Determine the [X, Y] coordinate at the center of the cell enclosing the given text.  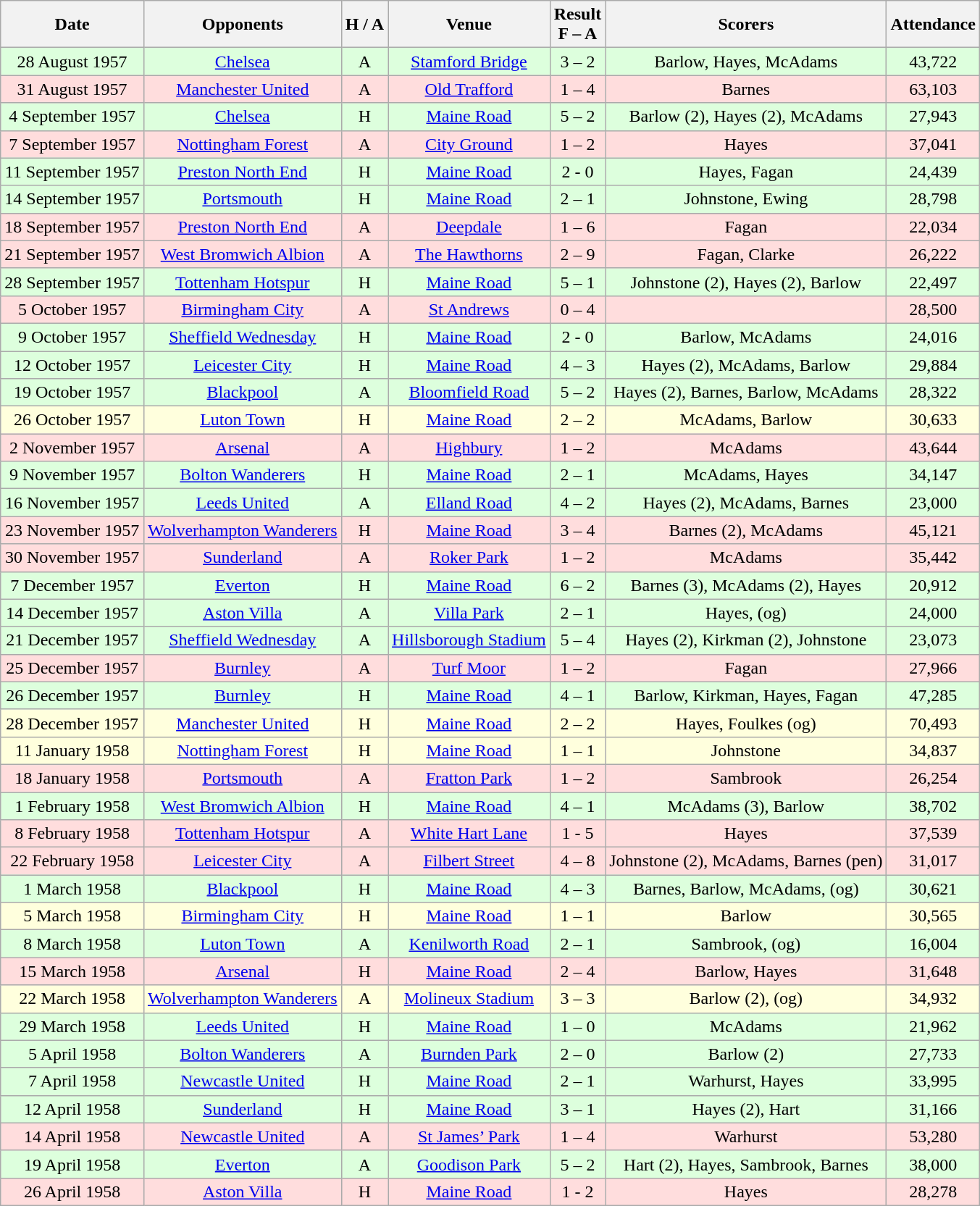
33,995 [933, 1081]
Johnstone [746, 750]
H / A [364, 25]
Barlow, Hayes [746, 971]
Filbert Street [469, 861]
45,121 [933, 530]
McAdams, Hayes [746, 475]
4 – 2 [577, 503]
16 November 1957 [72, 503]
Hart (2), Hayes, Sambrook, Barnes [746, 1164]
22,034 [933, 227]
5 April 1958 [72, 1054]
29,884 [933, 364]
Venue [469, 25]
Barlow (2), Hayes (2), McAdams [746, 117]
34,147 [933, 475]
5 March 1958 [72, 916]
5 – 1 [577, 282]
37,539 [933, 834]
Hayes (2), Barnes, Barlow, McAdams [746, 393]
37,041 [933, 144]
18 January 1958 [72, 778]
ResultF – A [577, 25]
Villa Park [469, 613]
Hillsborough Stadium [469, 640]
Turf Moor [469, 668]
43,722 [933, 62]
6 – 2 [577, 585]
Warhurst [746, 1136]
Warhurst, Hayes [746, 1081]
28 September 1957 [72, 282]
22 February 1958 [72, 861]
38,702 [933, 806]
2 – 9 [577, 254]
31,017 [933, 861]
Highbury [469, 448]
2 – 0 [577, 1054]
7 December 1957 [72, 585]
29 March 1958 [72, 1026]
Fagan, Clarke [746, 254]
Goodison Park [469, 1164]
23,000 [933, 503]
21 December 1957 [72, 640]
Hayes, Foulkes (og) [746, 723]
28,500 [933, 309]
Johnstone, Ewing [746, 199]
Fratton Park [469, 778]
Barnes (2), McAdams [746, 530]
26 December 1957 [72, 695]
Johnstone (2), McAdams, Barnes (pen) [746, 861]
15 March 1958 [72, 971]
Hayes, (og) [746, 613]
Sambrook [746, 778]
9 October 1957 [72, 337]
28 August 1957 [72, 62]
24,439 [933, 172]
28,322 [933, 393]
Hayes (2), McAdams, Barlow [746, 364]
28,798 [933, 199]
47,285 [933, 695]
McAdams, Barlow [746, 420]
Hayes (2), McAdams, Barnes [746, 503]
19 April 1958 [72, 1164]
30 November 1957 [72, 558]
3 – 3 [577, 999]
Kenilworth Road [469, 944]
McAdams (3), Barlow [746, 806]
70,493 [933, 723]
27,943 [933, 117]
19 October 1957 [72, 393]
7 April 1958 [72, 1081]
White Hart Lane [469, 834]
St Andrews [469, 309]
Barlow (2), (og) [746, 999]
Barlow (2) [746, 1054]
2 November 1957 [72, 448]
1 – 0 [577, 1026]
25 December 1957 [72, 668]
26 October 1957 [72, 420]
Burnden Park [469, 1054]
9 November 1957 [72, 475]
14 December 1957 [72, 613]
30,633 [933, 420]
St James’ Park [469, 1136]
Molineux Stadium [469, 999]
43,644 [933, 448]
1 – 6 [577, 227]
38,000 [933, 1164]
3 – 2 [577, 62]
City Ground [469, 144]
7 September 1957 [72, 144]
14 April 1958 [72, 1136]
22,497 [933, 282]
Deepdale [469, 227]
2 – 4 [577, 971]
12 October 1957 [72, 364]
Sambrook, (og) [746, 944]
Opponents [242, 25]
0 – 4 [577, 309]
20,912 [933, 585]
30,621 [933, 889]
Date [72, 25]
22 March 1958 [72, 999]
8 February 1958 [72, 834]
16,004 [933, 944]
28,278 [933, 1192]
Barlow, McAdams [746, 337]
Barnes (3), McAdams (2), Hayes [746, 585]
26,254 [933, 778]
Barnes [746, 89]
21 September 1957 [72, 254]
Attendance [933, 25]
8 March 1958 [72, 944]
12 April 1958 [72, 1109]
31,648 [933, 971]
4 September 1957 [72, 117]
3 – 1 [577, 1109]
Barlow, Hayes, McAdams [746, 62]
27,733 [933, 1054]
26 April 1958 [72, 1192]
Hayes (2), Kirkman (2), Johnstone [746, 640]
35,442 [933, 558]
Barlow, Kirkman, Hayes, Fagan [746, 695]
3 – 4 [577, 530]
4 – 8 [577, 861]
34,837 [933, 750]
5 – 4 [577, 640]
31 August 1957 [72, 89]
Barlow [746, 916]
Hayes, Fagan [746, 172]
14 September 1957 [72, 199]
34,932 [933, 999]
28 December 1957 [72, 723]
11 September 1957 [72, 172]
Scorers [746, 25]
Bloomfield Road [469, 393]
Barnes, Barlow, McAdams, (og) [746, 889]
18 September 1957 [72, 227]
1 - 5 [577, 834]
27,966 [933, 668]
63,103 [933, 89]
23 November 1957 [72, 530]
24,000 [933, 613]
31,166 [933, 1109]
24,016 [933, 337]
Johnstone (2), Hayes (2), Barlow [746, 282]
23,073 [933, 640]
1 March 1958 [72, 889]
21,962 [933, 1026]
11 January 1958 [72, 750]
5 October 1957 [72, 309]
Roker Park [469, 558]
26,222 [933, 254]
Stamford Bridge [469, 62]
53,280 [933, 1136]
1 February 1958 [72, 806]
Hayes (2), Hart [746, 1109]
Elland Road [469, 503]
1 - 2 [577, 1192]
30,565 [933, 916]
Old Trafford [469, 89]
The Hawthorns [469, 254]
